Pinpoint the cell where the given text exists, returning its [x, y] midpoint coordinate. 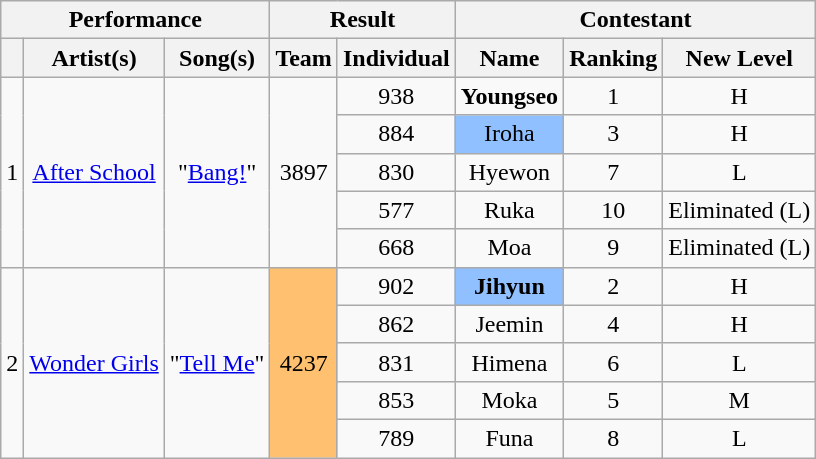
5 [614, 400]
Artist(s) [94, 58]
577 [396, 210]
Ranking [614, 58]
Jeemin [509, 324]
After School [94, 172]
830 [396, 172]
853 [396, 400]
Hyewon [509, 172]
884 [396, 134]
Individual [396, 58]
Youngseo [509, 96]
3897 [304, 172]
Moa [509, 248]
Funa [509, 438]
862 [396, 324]
M [740, 400]
831 [396, 362]
4 [614, 324]
"Bang!" [217, 172]
938 [396, 96]
"Tell Me" [217, 362]
New Level [740, 58]
Result [362, 20]
668 [396, 248]
Wonder Girls [94, 362]
Jihyun [509, 286]
4237 [304, 362]
789 [396, 438]
Iroha [509, 134]
6 [614, 362]
9 [614, 248]
Team [304, 58]
Performance [136, 20]
Himena [509, 362]
Moka [509, 400]
3 [614, 134]
Contestant [636, 20]
Ruka [509, 210]
902 [396, 286]
8 [614, 438]
7 [614, 172]
10 [614, 210]
Song(s) [217, 58]
Name [509, 58]
